Return (x, y) of the center of cell containing provided text 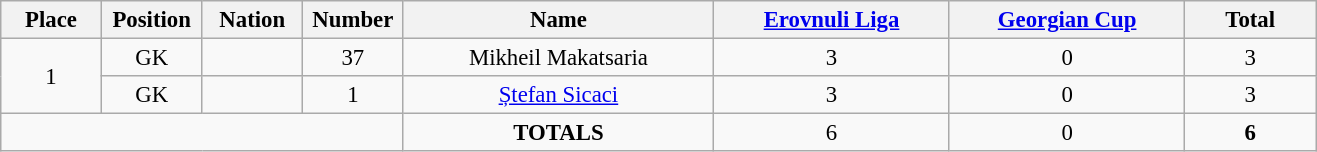
TOTALS (558, 133)
Nation (252, 20)
Total (1250, 20)
Mikheil Makatsaria (558, 58)
Georgian Cup (1067, 20)
Place (52, 20)
Ștefan Sicaci (558, 95)
Name (558, 20)
Number (354, 20)
Position (152, 20)
37 (354, 58)
Erovnuli Liga (832, 20)
